Pinpoint the cell where the given text exists, returning its (x, y) midpoint coordinate. 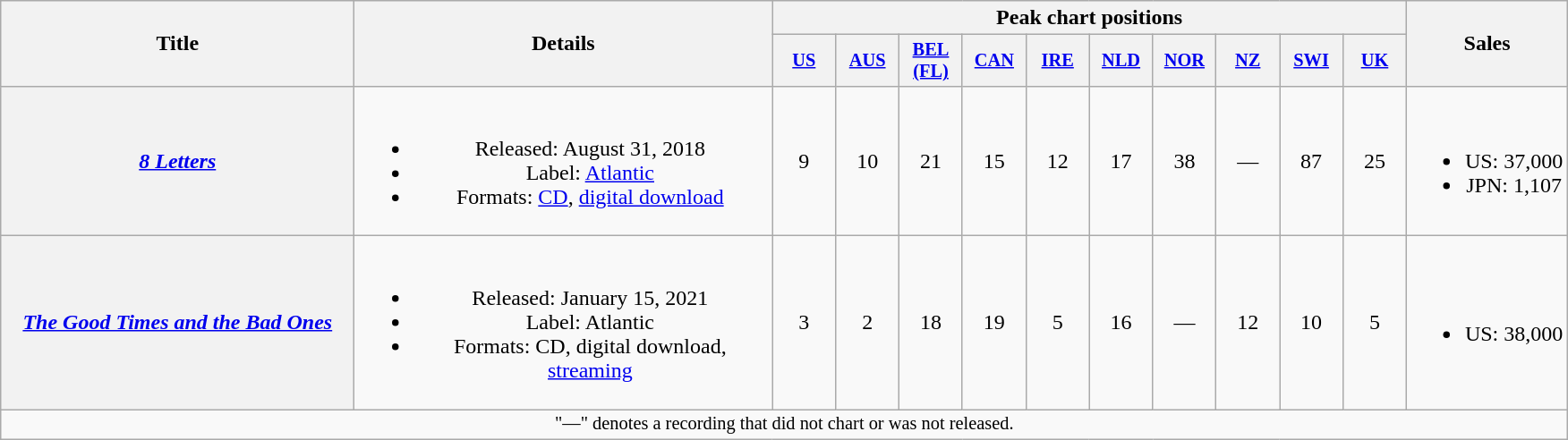
15 (993, 161)
SWI (1312, 61)
87 (1312, 161)
3 (804, 323)
US: 37,000JPN: 1,107 (1487, 161)
9 (804, 161)
18 (931, 323)
25 (1375, 161)
38 (1185, 161)
US (804, 61)
Sales (1487, 44)
NZ (1248, 61)
19 (993, 323)
17 (1121, 161)
Title (177, 44)
NOR (1185, 61)
UK (1375, 61)
21 (931, 161)
IRE (1058, 61)
US: 38,000 (1487, 323)
The Good Times and the Bad Ones (177, 323)
2 (868, 323)
BEL(FL) (931, 61)
16 (1121, 323)
Released: August 31, 2018Label: AtlanticFormats: CD, digital download (564, 161)
NLD (1121, 61)
"—" denotes a recording that did not chart or was not released. (784, 425)
Released: January 15, 2021Label: AtlanticFormats: CD, digital download, streaming (564, 323)
Peak chart positions (1090, 18)
8 Letters (177, 161)
AUS (868, 61)
Details (564, 44)
CAN (993, 61)
